Pinpoint the cell where the given text exists, returning its [X, Y] midpoint coordinate. 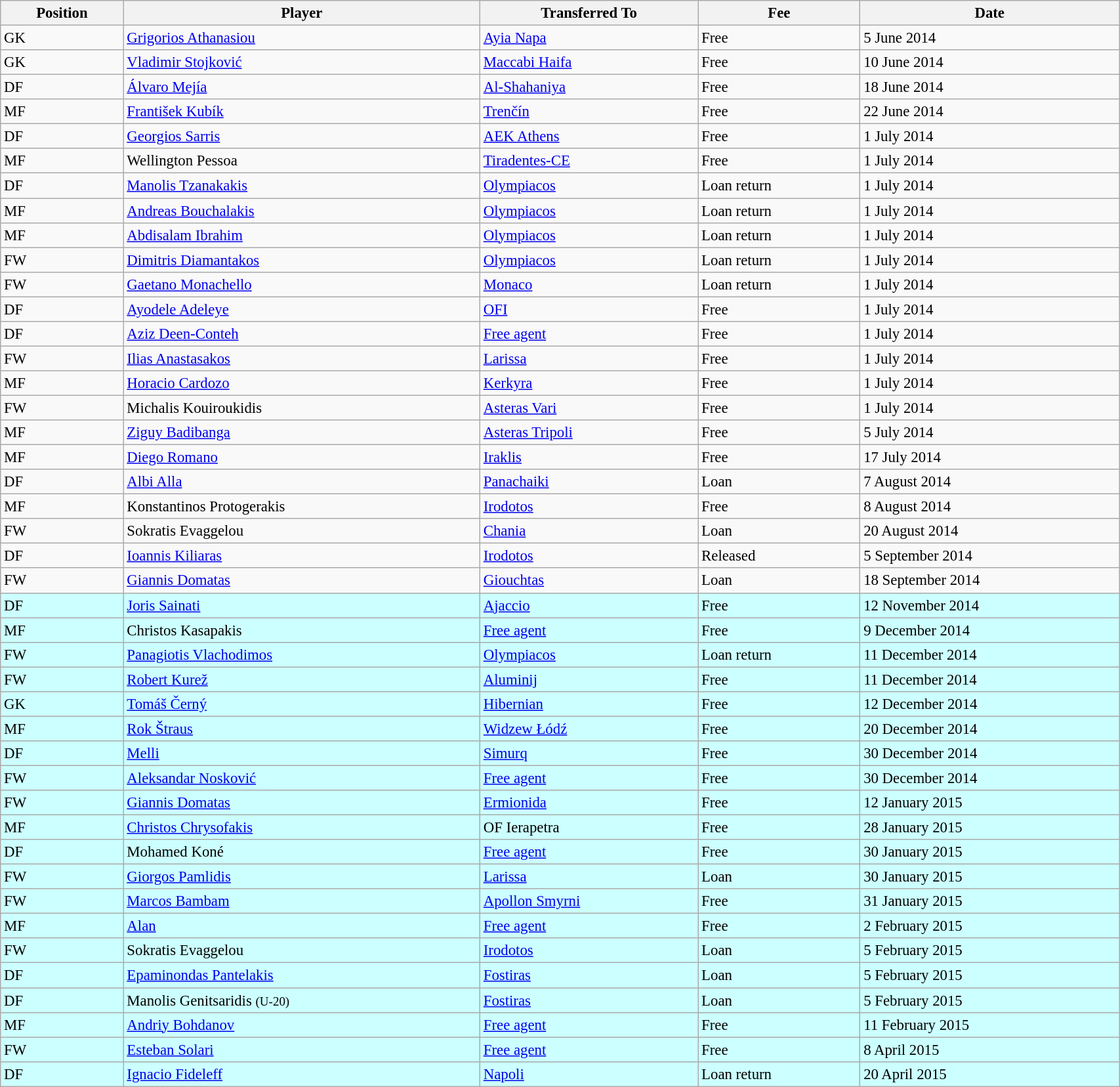
Konstantinos Protogerakis [302, 507]
Ayodele Adeleye [302, 309]
Giouchtas [589, 581]
Joris Sainati [302, 605]
8 August 2014 [989, 507]
Georgios Sarris [302, 137]
Released [779, 556]
Robert Kurež [302, 679]
Aziz Deen-Conteh [302, 334]
Tomáš Černý [302, 704]
Alan [302, 926]
Hibernian [589, 704]
Álvaro Mejía [302, 87]
Aleksandar Nosković [302, 778]
Aluminij [589, 679]
Ioannis Kiliaras [302, 556]
Michalis Kouiroukidis [302, 408]
Panachaiki [589, 482]
Ignacio Fideleff [302, 1074]
5 July 2014 [989, 433]
9 December 2014 [989, 630]
Ziguy Badibanga [302, 433]
Al-Shahaniya [589, 87]
Monaco [589, 284]
31 January 2015 [989, 901]
Wellington Pessoa [302, 161]
Panagiotis Vlachodimos [302, 654]
20 December 2014 [989, 729]
5 September 2014 [989, 556]
Player [302, 13]
Mohamed Koné [302, 852]
Ermionida [589, 803]
Christos Chrysofakis [302, 828]
Albi Alla [302, 482]
Fee [779, 13]
Ayia Napa [589, 38]
OFI [589, 309]
Melli [302, 754]
Widzew Łódź [589, 729]
Iraklis [589, 458]
Asteras Vari [589, 408]
8 April 2015 [989, 1050]
Esteban Solari [302, 1050]
18 September 2014 [989, 581]
Vladimir Stojković [302, 62]
OF Ierapetra [589, 828]
Asteras Tripoli [589, 433]
Maccabi Haifa [589, 62]
Rok Štraus [302, 729]
Manolis Genitsaridis (U-20) [302, 1000]
5 June 2014 [989, 38]
Transferred To [589, 13]
Trenčín [589, 112]
Position [62, 13]
Manolis Tzanakakis [302, 186]
Giorgos Pamlidis [302, 877]
Dimitris Diamantakos [302, 260]
20 August 2014 [989, 531]
10 June 2014 [989, 62]
Chania [589, 531]
11 February 2015 [989, 1025]
2 February 2015 [989, 926]
AEK Athens [589, 137]
22 June 2014 [989, 112]
Andriy Bohdanov [302, 1025]
12 December 2014 [989, 704]
Tiradentes-CE [589, 161]
Gaetano Monachello [302, 284]
Grigorios Athanasiou [302, 38]
Ajaccio [589, 605]
Date [989, 13]
17 July 2014 [989, 458]
20 April 2015 [989, 1074]
Epaminondas Pantelakis [302, 975]
Napoli [589, 1074]
12 November 2014 [989, 605]
Abdisalam Ibrahim [302, 235]
Christos Kasapakis [302, 630]
Horacio Cardozo [302, 383]
18 June 2014 [989, 87]
František Kubík [302, 112]
28 January 2015 [989, 828]
Marcos Bambam [302, 901]
Simurq [589, 754]
Diego Romano [302, 458]
Andreas Bouchalakis [302, 211]
Apollon Smyrni [589, 901]
Kerkyra [589, 383]
Ilias Anastasakos [302, 358]
12 January 2015 [989, 803]
7 August 2014 [989, 482]
